Search for the cell housing the specified text and yield its [x, y] center coordinate. 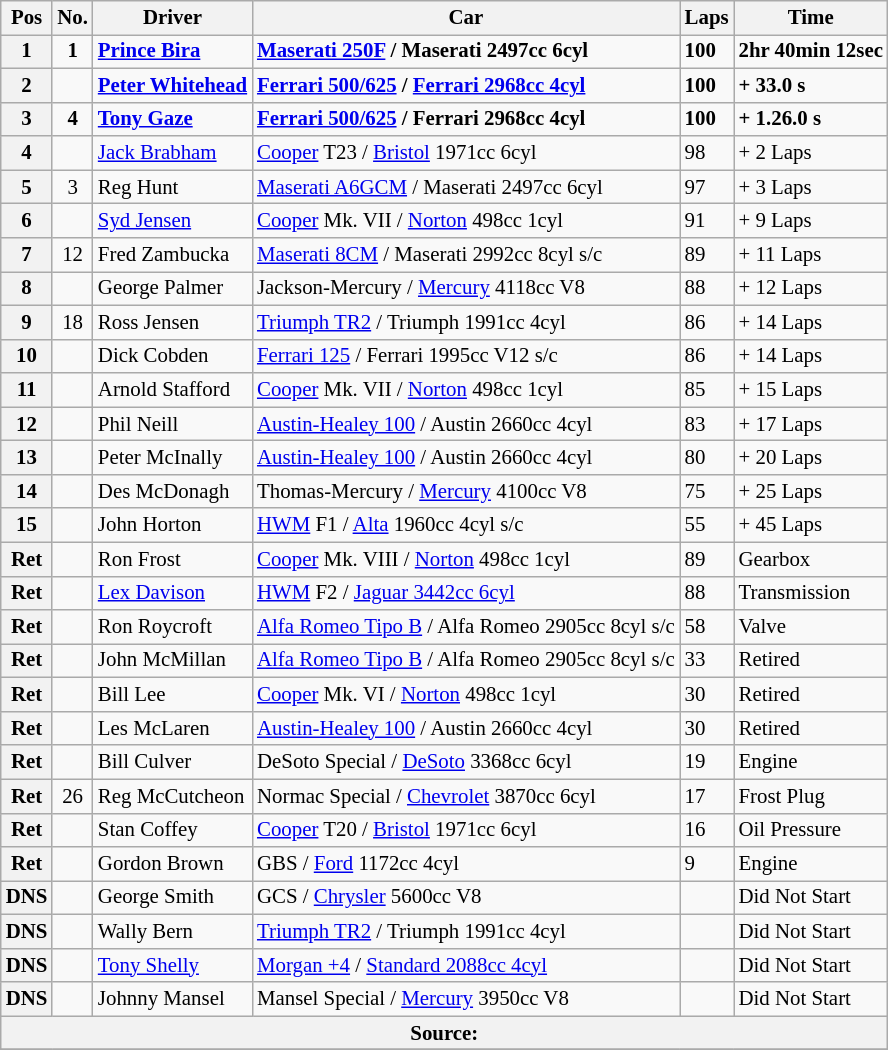
Bill Culver [172, 762]
6 [27, 221]
15 [27, 525]
Reg McCutcheon [172, 796]
26 [72, 796]
John McMillan [172, 661]
+ 12 Laps [811, 288]
Ron Roycroft [172, 627]
18 [72, 322]
Pos [27, 18]
80 [707, 458]
Car [466, 18]
Peter Whitehead [172, 85]
17 [707, 796]
+ 45 Laps [811, 525]
13 [27, 458]
+ 11 Laps [811, 255]
Transmission [811, 593]
Morgan +4 / Standard 2088cc 4cyl [466, 965]
2hr 40min 12sec [811, 51]
Thomas-Mercury / Mercury 4100cc V8 [466, 491]
No. [72, 18]
+ 25 Laps [811, 491]
Fred Zambucka [172, 255]
Tony Shelly [172, 965]
DeSoto Special / DeSoto 3368cc 6cyl [466, 762]
83 [707, 424]
Gearbox [811, 559]
5 [27, 187]
Jack Brabham [172, 153]
Cooper Mk. VI / Norton 498cc 1cyl [466, 695]
+ 9 Laps [811, 221]
19 [707, 762]
Maserati A6GCM / Maserati 2497cc 6cyl [466, 187]
14 [27, 491]
+ 3 Laps [811, 187]
Ferrari 125 / Ferrari 1995cc V12 s/c [466, 356]
HWM F2 / Jaguar 3442cc 6cyl [466, 593]
George Palmer [172, 288]
Stan Coffey [172, 830]
Bill Lee [172, 695]
Normac Special / Chevrolet 3870cc 6cyl [466, 796]
Reg Hunt [172, 187]
Ross Jensen [172, 322]
Oil Pressure [811, 830]
Tony Gaze [172, 119]
Dick Cobden [172, 356]
GBS / Ford 1172cc 4cyl [466, 864]
+ 20 Laps [811, 458]
GCS / Chrysler 5600cc V8 [466, 898]
+ 1.26.0 s [811, 119]
John Horton [172, 525]
97 [707, 187]
85 [707, 390]
Cooper Mk. VIII / Norton 498cc 1cyl [466, 559]
16 [707, 830]
+ 15 Laps [811, 390]
Prince Bira [172, 51]
8 [27, 288]
+ 17 Laps [811, 424]
Phil Neill [172, 424]
Driver [172, 18]
Source: [444, 1033]
Des McDonagh [172, 491]
Time [811, 18]
Lex Davison [172, 593]
2 [27, 85]
91 [707, 221]
Maserati 250F / Maserati 2497cc 6cyl [466, 51]
George Smith [172, 898]
Jackson-Mercury / Mercury 4118cc V8 [466, 288]
Mansel Special / Mercury 3950cc V8 [466, 999]
Les McLaren [172, 728]
Johnny Mansel [172, 999]
Gordon Brown [172, 864]
Syd Jensen [172, 221]
10 [27, 356]
Arnold Stafford [172, 390]
7 [27, 255]
55 [707, 525]
75 [707, 491]
Frost Plug [811, 796]
Laps [707, 18]
Valve [811, 627]
+ 2 Laps [811, 153]
Cooper T20 / Bristol 1971cc 6cyl [466, 830]
Ron Frost [172, 559]
33 [707, 661]
+ 33.0 s [811, 85]
HWM F1 / Alta 1960cc 4cyl s/c [466, 525]
Peter McInally [172, 458]
11 [27, 390]
Cooper T23 / Bristol 1971cc 6cyl [466, 153]
98 [707, 153]
Maserati 8CM / Maserati 2992cc 8cyl s/c [466, 255]
Wally Bern [172, 931]
58 [707, 627]
